Return (x, y) of the center of cell containing provided text 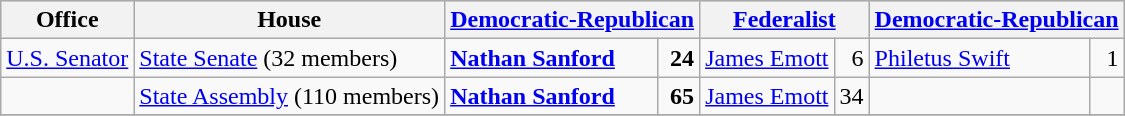
State Senate (32 members) (290, 58)
1 (1106, 58)
6 (852, 58)
U.S. Senator (68, 58)
65 (678, 96)
Federalist (784, 20)
Philetus Swift (979, 58)
Office (68, 20)
34 (852, 96)
State Assembly (110 members) (290, 96)
House (290, 20)
24 (678, 58)
